Pinpoint the cell where the given text exists, returning its (X, Y) midpoint coordinate. 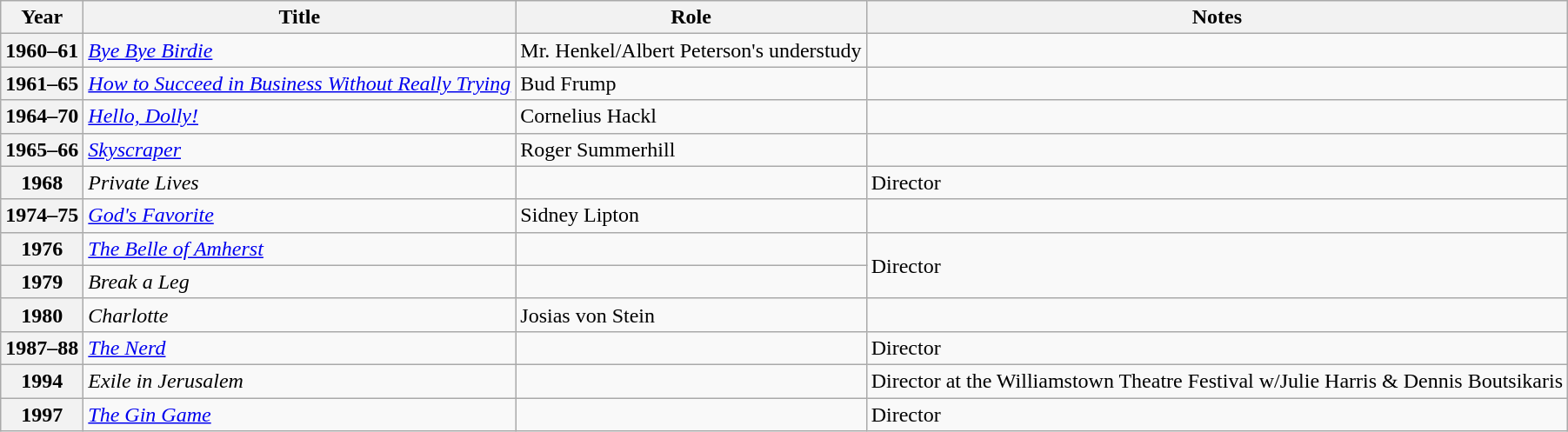
Hello, Dolly! (299, 116)
Cornelius Hackl (691, 116)
1976 (42, 249)
Private Lives (299, 183)
1961–65 (42, 83)
Role (691, 17)
Sidney Lipton (691, 216)
The Nerd (299, 348)
Title (299, 17)
1964–70 (42, 116)
God's Favorite (299, 216)
1997 (42, 415)
Year (42, 17)
Josias von Stein (691, 315)
Bye Bye Birdie (299, 50)
Mr. Henkel/Albert Peterson's understudy (691, 50)
Charlotte (299, 315)
1987–88 (42, 348)
1974–75 (42, 216)
The Belle of Amherst (299, 249)
1968 (42, 183)
Skyscraper (299, 150)
Director at the Williamstown Theatre Festival w/Julie Harris & Dennis Boutsikaris (1217, 381)
1980 (42, 315)
Break a Leg (299, 282)
Notes (1217, 17)
The Gin Game (299, 415)
Exile in Jerusalem (299, 381)
1979 (42, 282)
How to Succeed in Business Without Really Trying (299, 83)
Roger Summerhill (691, 150)
1965–66 (42, 150)
1994 (42, 381)
Bud Frump (691, 83)
1960–61 (42, 50)
